Find where the given text appears and provide that cell's center as (x, y) coordinate. 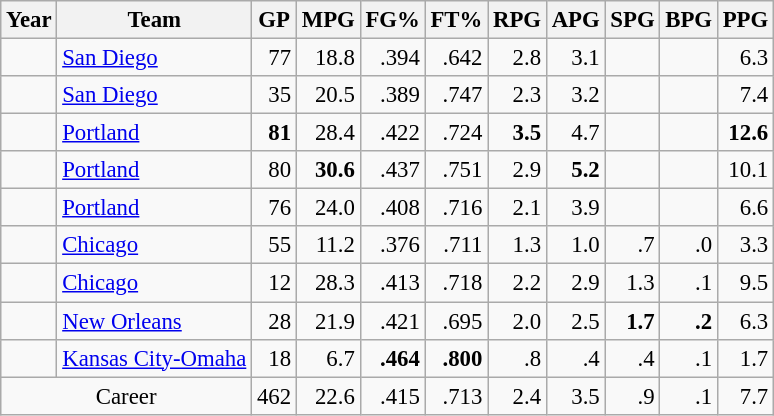
.394 (392, 58)
.8 (518, 358)
SPG (632, 20)
80 (274, 170)
.713 (456, 396)
3.1 (576, 58)
Career (126, 396)
.716 (456, 208)
.695 (456, 321)
12.6 (745, 133)
.642 (456, 58)
.9 (632, 396)
MPG (328, 20)
28.3 (328, 283)
2.4 (518, 396)
FG% (392, 20)
55 (274, 245)
18 (274, 358)
Team (154, 20)
7.7 (745, 396)
28.4 (328, 133)
3.2 (576, 95)
3.3 (745, 245)
4.7 (576, 133)
.413 (392, 283)
.7 (632, 245)
22.6 (328, 396)
.747 (456, 95)
24.0 (328, 208)
462 (274, 396)
.464 (392, 358)
20.5 (328, 95)
.415 (392, 396)
.437 (392, 170)
2.0 (518, 321)
.0 (688, 245)
.376 (392, 245)
Kansas City-Omaha (154, 358)
3.9 (576, 208)
5.2 (576, 170)
2.5 (576, 321)
9.5 (745, 283)
.422 (392, 133)
28 (274, 321)
30.6 (328, 170)
6.7 (328, 358)
.408 (392, 208)
81 (274, 133)
BPG (688, 20)
RPG (518, 20)
76 (274, 208)
21.9 (328, 321)
2.1 (518, 208)
35 (274, 95)
PPG (745, 20)
18.8 (328, 58)
11.2 (328, 245)
APG (576, 20)
FT% (456, 20)
10.1 (745, 170)
.389 (392, 95)
.718 (456, 283)
.751 (456, 170)
6.6 (745, 208)
1.0 (576, 245)
GP (274, 20)
.2 (688, 321)
.711 (456, 245)
New Orleans (154, 321)
Year (29, 20)
2.2 (518, 283)
.800 (456, 358)
2.3 (518, 95)
77 (274, 58)
.724 (456, 133)
12 (274, 283)
2.8 (518, 58)
7.4 (745, 95)
.421 (392, 321)
